Return the (X, Y) coordinate for the center point of the cell that contains the specified text.  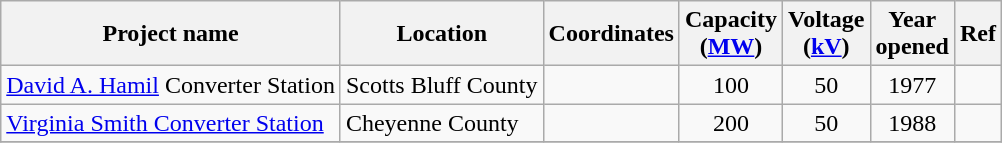
Project name (171, 34)
Location (442, 34)
Yearopened (912, 34)
Voltage(kV) (827, 34)
Virginia Smith Converter Station (171, 123)
Cheyenne County (442, 123)
100 (730, 85)
1988 (912, 123)
200 (730, 123)
Ref (978, 34)
Capacity(MW) (730, 34)
Coordinates (611, 34)
Scotts Bluff County (442, 85)
1977 (912, 85)
David A. Hamil Converter Station (171, 85)
